Find where the given text appears and provide that cell's center as [x, y] coordinate. 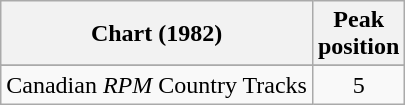
5 [358, 85]
Chart (1982) [157, 34]
Canadian RPM Country Tracks [157, 85]
Peakposition [358, 34]
